For the text-containing cell, return its midpoint in [x, y] coordinate format. 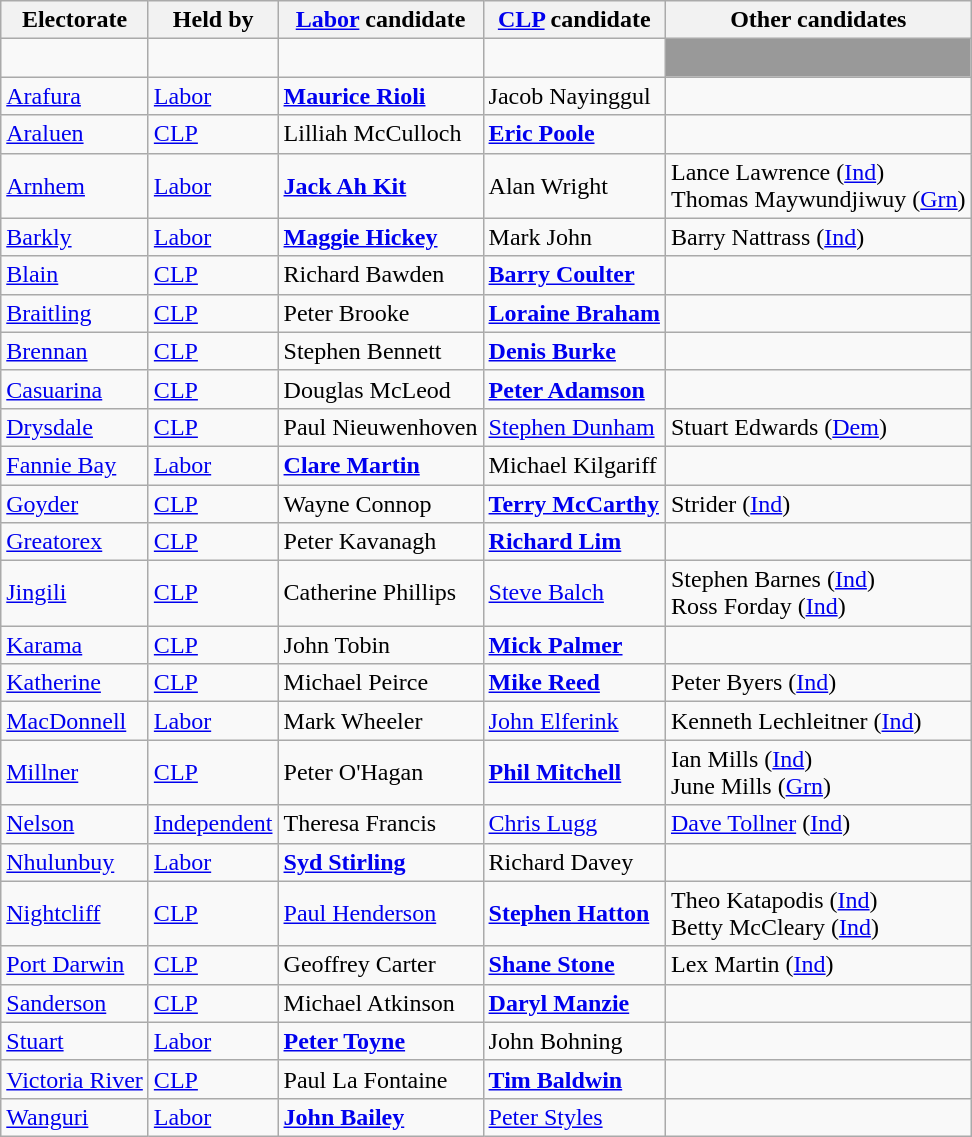
CLP candidate [574, 20]
Paul Henderson [380, 914]
Nightcliff [75, 914]
Arafura [75, 96]
Other candidates [818, 20]
Peter O'Hagan [380, 772]
Maggie Hickey [380, 237]
Stephen Bennett [380, 351]
Paul Nieuwenhoven [380, 427]
Stuart Edwards (Dem) [818, 427]
Wayne Connop [380, 503]
Lance Lawrence (Ind) Thomas Maywundjiwuy (Grn) [818, 186]
Phil Mitchell [574, 772]
Ian Mills (Ind) June Mills (Grn) [818, 772]
Syd Stirling [380, 862]
Shane Stone [574, 965]
Labor candidate [380, 20]
Electorate [75, 20]
Jack Ah Kit [380, 186]
Lilliah McCulloch [380, 134]
Wanguri [75, 1117]
Terry McCarthy [574, 503]
Held by [213, 20]
Catherine Phillips [380, 594]
Stephen Barnes (Ind) Ross Forday (Ind) [818, 594]
Lex Martin (Ind) [818, 965]
John Tobin [380, 645]
Mark Wheeler [380, 721]
Jingili [75, 594]
Casuarina [75, 389]
Barry Nattrass (Ind) [818, 237]
Theo Katapodis (Ind) Betty McCleary (Ind) [818, 914]
John Elferink [574, 721]
Araluen [75, 134]
Steve Balch [574, 594]
Michael Kilgariff [574, 465]
Tim Baldwin [574, 1079]
Blain [75, 275]
Strider (Ind) [818, 503]
Peter Brooke [380, 313]
Clare Martin [380, 465]
Mike Reed [574, 683]
Barry Coulter [574, 275]
Mick Palmer [574, 645]
Goyder [75, 503]
Stuart [75, 1041]
Peter Styles [574, 1117]
Michael Atkinson [380, 1003]
Maurice Rioli [380, 96]
Stephen Hatton [574, 914]
John Bohning [574, 1041]
Peter Toyne [380, 1041]
Drysdale [75, 427]
Port Darwin [75, 965]
Arnhem [75, 186]
Geoffrey Carter [380, 965]
Independent [213, 824]
Jacob Nayinggul [574, 96]
Richard Lim [574, 542]
Sanderson [75, 1003]
Greatorex [75, 542]
Denis Burke [574, 351]
Peter Byers (Ind) [818, 683]
Chris Lugg [574, 824]
Fannie Bay [75, 465]
Richard Bawden [380, 275]
Douglas McLeod [380, 389]
Dave Tollner (Ind) [818, 824]
Eric Poole [574, 134]
John Bailey [380, 1117]
Daryl Manzie [574, 1003]
Brennan [75, 351]
Mark John [574, 237]
Michael Peirce [380, 683]
Barkly [75, 237]
Theresa Francis [380, 824]
Alan Wright [574, 186]
Peter Kavanagh [380, 542]
Nhulunbuy [75, 862]
Peter Adamson [574, 389]
Millner [75, 772]
Stephen Dunham [574, 427]
Katherine [75, 683]
Kenneth Lechleitner (Ind) [818, 721]
MacDonnell [75, 721]
Karama [75, 645]
Loraine Braham [574, 313]
Paul La Fontaine [380, 1079]
Victoria River [75, 1079]
Richard Davey [574, 862]
Braitling [75, 313]
Nelson [75, 824]
